Scan for the cell matching the given text and deliver its [X, Y] coordinate at center. 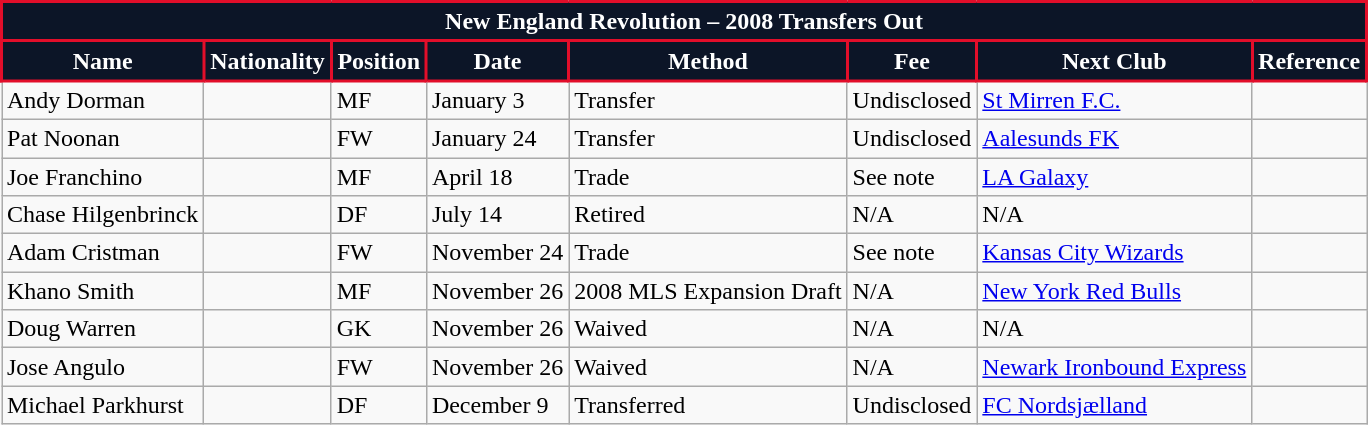
Fee [912, 61]
Chase Hilgenbrinck [103, 215]
Jose Angulo [103, 367]
St Mirren F.C. [1114, 100]
Name [103, 61]
Transferred [708, 405]
Position [378, 61]
Kansas City Wizards [1114, 253]
Reference [1310, 61]
Method [708, 61]
April 18 [497, 177]
December 9 [497, 405]
Newark Ironbound Express [1114, 367]
November 24 [497, 253]
Nationality [268, 61]
Pat Noonan [103, 138]
Aalesunds FK [1114, 138]
Retired [708, 215]
July 14 [497, 215]
New England Revolution – 2008 Transfers Out [684, 22]
January 3 [497, 100]
2008 MLS Expansion Draft [708, 291]
New York Red Bulls [1114, 291]
LA Galaxy [1114, 177]
Doug Warren [103, 329]
Date [497, 61]
Michael Parkhurst [103, 405]
Next Club [1114, 61]
FC Nordsjælland [1114, 405]
Andy Dorman [103, 100]
Adam Cristman [103, 253]
January 24 [497, 138]
GK [378, 329]
Joe Franchino [103, 177]
Khano Smith [103, 291]
